Find where the given text appears and provide that cell's center as [X, Y] coordinate. 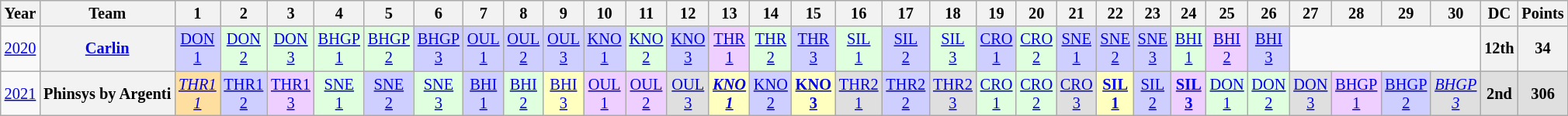
Phinsys by Argenti [107, 94]
25 [1227, 13]
21 [1077, 13]
12 [688, 13]
27 [1310, 13]
20 [1036, 13]
THR1 [730, 49]
THR21 [859, 94]
23 [1153, 13]
THR2 [771, 49]
29 [1406, 13]
THR23 [953, 94]
13 [730, 13]
10 [605, 13]
7 [484, 13]
12th [1499, 49]
34 [1543, 49]
CRO3 [1077, 94]
THR12 [244, 94]
Points [1543, 13]
THR13 [290, 94]
26 [1269, 13]
17 [907, 13]
24 [1189, 13]
5 [389, 13]
11 [647, 13]
2020 [20, 49]
15 [813, 13]
3 [290, 13]
THR11 [197, 94]
16 [859, 13]
8 [524, 13]
Team [107, 13]
DC [1499, 13]
30 [1455, 13]
4 [339, 13]
6 [439, 13]
2 [244, 13]
Year [20, 13]
28 [1356, 13]
14 [771, 13]
2nd [1499, 94]
22 [1115, 13]
THR3 [813, 49]
19 [997, 13]
18 [953, 13]
306 [1543, 94]
Carlin [107, 49]
2021 [20, 94]
1 [197, 13]
9 [564, 13]
THR22 [907, 94]
